Search for the cell housing the specified text and yield its [x, y] center coordinate. 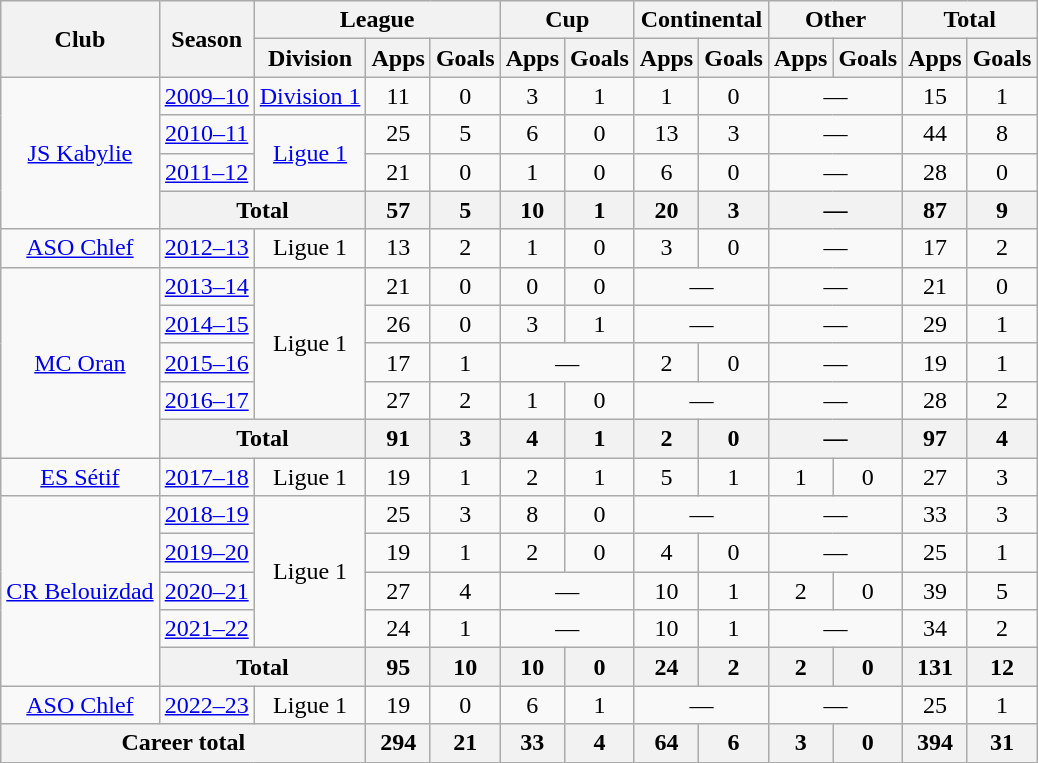
20 [666, 210]
2018–19 [206, 515]
2020–21 [206, 591]
2017–18 [206, 477]
11 [398, 96]
34 [935, 629]
Season [206, 39]
44 [935, 134]
2009–10 [206, 96]
95 [398, 667]
31 [1002, 743]
57 [398, 210]
12 [1002, 667]
87 [935, 210]
97 [935, 438]
2010–11 [206, 134]
Division [310, 58]
394 [935, 743]
MC Oran [80, 362]
91 [398, 438]
Division 1 [310, 96]
CR Belouizdad [80, 591]
15 [935, 96]
131 [935, 667]
League [377, 20]
Club [80, 39]
29 [935, 324]
Continental [701, 20]
JS Kabylie [80, 153]
26 [398, 324]
294 [398, 743]
Other [835, 20]
2022–23 [206, 705]
39 [935, 591]
Cup [567, 20]
2015–16 [206, 362]
2021–22 [206, 629]
64 [666, 743]
2019–20 [206, 553]
2012–13 [206, 248]
ES Sétif [80, 477]
2014–15 [206, 324]
2013–14 [206, 286]
2016–17 [206, 400]
Career total [184, 743]
2011–12 [206, 172]
9 [1002, 210]
